From the cell containing the given text, extract its center point as (x, y) coordinate. 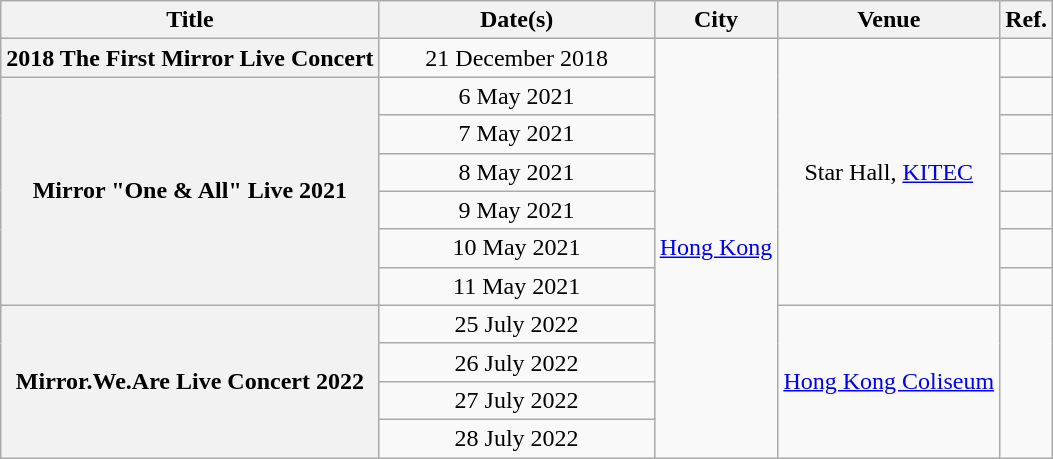
28 July 2022 (516, 438)
Mirror "One & All" Live 2021 (190, 191)
Mirror.We.Are Live Concert 2022 (190, 381)
6 May 2021 (516, 96)
Title (190, 20)
Star Hall, KITEC (889, 172)
2018 The First Mirror Live Concert (190, 58)
25 July 2022 (516, 324)
11 May 2021 (516, 286)
21 December 2018 (516, 58)
9 May 2021 (516, 210)
7 May 2021 (516, 134)
Hong Kong Coliseum (889, 381)
Venue (889, 20)
Date(s) (516, 20)
City (716, 20)
8 May 2021 (516, 172)
10 May 2021 (516, 248)
Ref. (1026, 20)
27 July 2022 (516, 400)
26 July 2022 (516, 362)
Hong Kong (716, 248)
